Scan for the cell matching the given text and deliver its [x, y] coordinate at center. 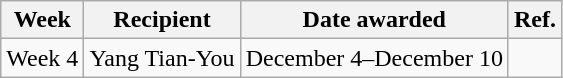
Week 4 [42, 58]
Recipient [162, 20]
Week [42, 20]
Yang Tian-You [162, 58]
Date awarded [374, 20]
Ref. [534, 20]
December 4–December 10 [374, 58]
